Search for the cell housing the specified text and yield its [X, Y] center coordinate. 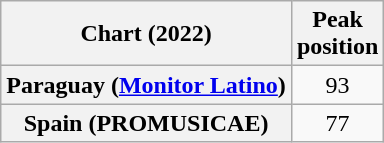
Peakposition [337, 34]
Paraguay (Monitor Latino) [146, 85]
Spain (PROMUSICAE) [146, 123]
77 [337, 123]
93 [337, 85]
Chart (2022) [146, 34]
